Find where the given text appears and provide that cell's center as [x, y] coordinate. 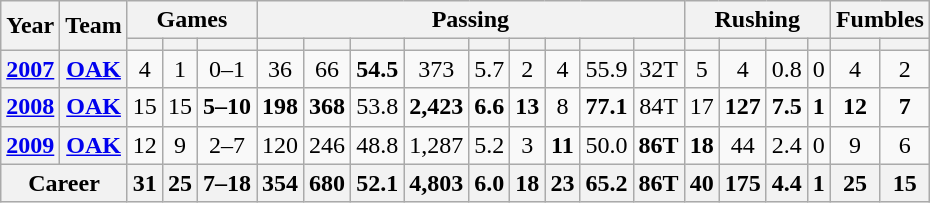
36 [280, 69]
680 [328, 183]
120 [280, 145]
0–1 [226, 69]
373 [436, 69]
77.1 [606, 107]
0.8 [786, 69]
Games [192, 20]
52.1 [378, 183]
246 [328, 145]
66 [328, 69]
Rushing [757, 20]
23 [562, 183]
2,423 [436, 107]
6 [905, 145]
354 [280, 183]
5 [702, 69]
50.0 [606, 145]
54.5 [378, 69]
8 [562, 107]
4.4 [786, 183]
55.9 [606, 69]
Fumbles [880, 20]
7 [905, 107]
17 [702, 107]
127 [742, 107]
32T [658, 69]
48.8 [378, 145]
5.7 [490, 69]
Year [30, 26]
2007 [30, 69]
175 [742, 183]
1,287 [436, 145]
2.4 [786, 145]
13 [528, 107]
44 [742, 145]
5–10 [226, 107]
11 [562, 145]
40 [702, 183]
Team [94, 26]
53.8 [378, 107]
198 [280, 107]
3 [528, 145]
2–7 [226, 145]
84T [658, 107]
7–18 [226, 183]
6.0 [490, 183]
2008 [30, 107]
368 [328, 107]
2009 [30, 145]
Career [64, 183]
4,803 [436, 183]
65.2 [606, 183]
5.2 [490, 145]
Passing [471, 20]
31 [144, 183]
6.6 [490, 107]
7.5 [786, 107]
